Detect which cell encompasses the target text, then output its (X, Y) center coordinate. 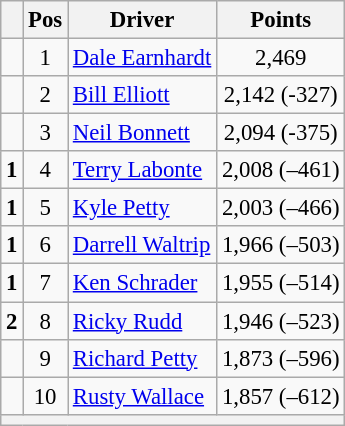
Neil Bonnett (142, 133)
3 (46, 133)
8 (46, 321)
Ken Schrader (142, 283)
Terry Labonte (142, 170)
4 (46, 170)
2,094 (-375) (281, 133)
2,008 (–461) (281, 170)
10 (46, 396)
Richard Petty (142, 358)
1,873 (–596) (281, 358)
1,966 (–503) (281, 245)
Bill Elliott (142, 95)
Points (281, 20)
Dale Earnhardt (142, 58)
2,469 (281, 58)
7 (46, 283)
Pos (46, 20)
9 (46, 358)
Driver (142, 20)
Kyle Petty (142, 208)
1,857 (–612) (281, 396)
5 (46, 208)
Ricky Rudd (142, 321)
2,142 (-327) (281, 95)
1,955 (–514) (281, 283)
Rusty Wallace (142, 396)
1,946 (–523) (281, 321)
6 (46, 245)
2,003 (–466) (281, 208)
Darrell Waltrip (142, 245)
